Locate the cell with the specified text and output its [x, y] center coordinate. 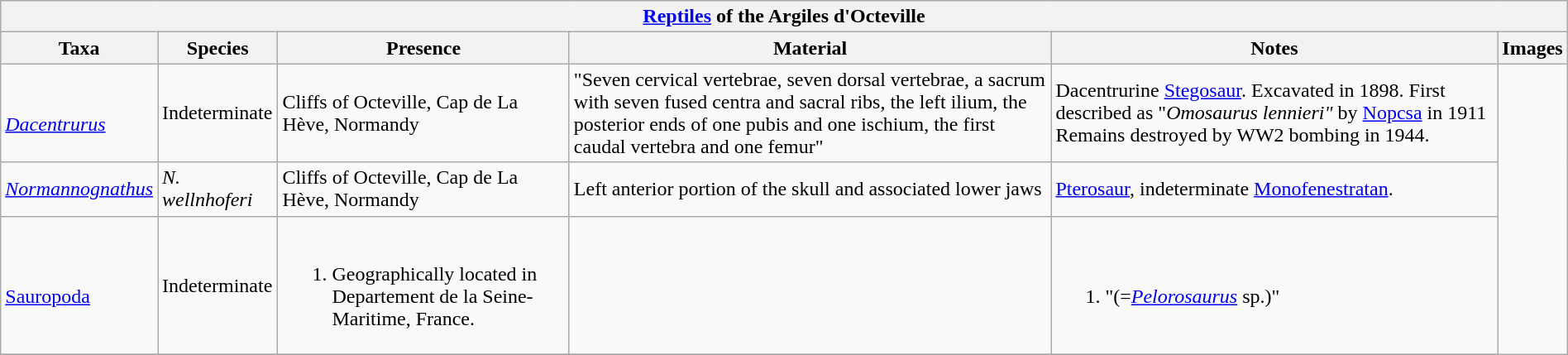
Notes [1274, 48]
"(=Pelorosaurus sp.)" [1274, 285]
Species [217, 48]
Dacentrurus [79, 113]
Left anterior portion of the skull and associated lower jaws [810, 189]
Material [810, 48]
Normannognathus [79, 189]
Sauropoda [79, 285]
Taxa [79, 48]
N. wellnhoferi [217, 189]
Dacentrurine Stegosaur. Excavated in 1898. First described as "Omosaurus lennieri" by Nopcsa in 1911 Remains destroyed by WW2 bombing in 1944. [1274, 113]
Presence [423, 48]
Pterosaur, indeterminate Monofenestratan. [1274, 189]
Images [1532, 48]
Reptiles of the Argiles d'Octeville [784, 17]
Geographically located in Departement de la Seine-Maritime, France. [423, 285]
